Detect which cell encompasses the target text, then output its (X, Y) center coordinate. 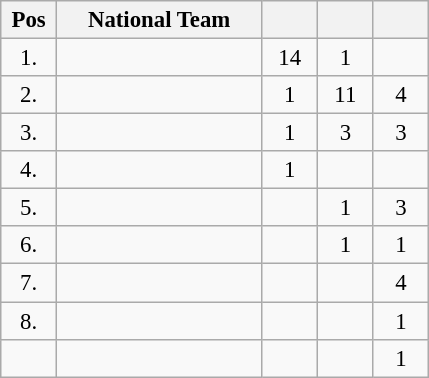
6. (29, 245)
1. (29, 58)
7. (29, 283)
8. (29, 321)
14 (290, 58)
4. (29, 170)
3. (29, 133)
5. (29, 208)
2. (29, 95)
11 (346, 95)
Pos (29, 20)
National Team (159, 20)
